Identify which cell holds the provided text, then report its [X, Y] central coordinate. 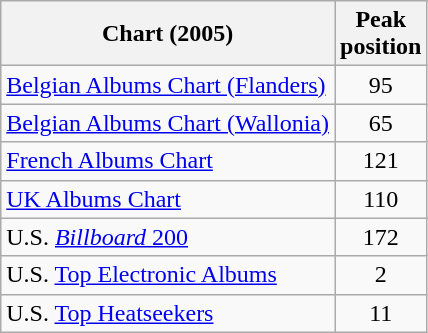
U.S. Top Heatseekers [168, 313]
Chart (2005) [168, 34]
11 [380, 313]
65 [380, 123]
Peakposition [380, 34]
French Albums Chart [168, 161]
Belgian Albums Chart (Wallonia) [168, 123]
U.S. Top Electronic Albums [168, 275]
110 [380, 199]
2 [380, 275]
121 [380, 161]
UK Albums Chart [168, 199]
Belgian Albums Chart (Flanders) [168, 85]
95 [380, 85]
172 [380, 237]
U.S. Billboard 200 [168, 237]
